From the cell containing the given text, extract its center point as (x, y) coordinate. 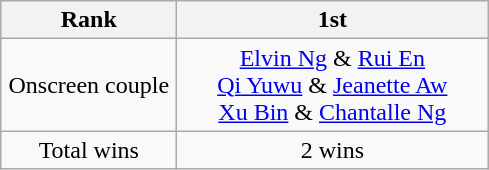
Total wins (89, 150)
2 wins (332, 150)
1st (332, 20)
Onscreen couple (89, 85)
Rank (89, 20)
Elvin Ng & Rui EnQi Yuwu & Jeanette AwXu Bin & Chantalle Ng (332, 85)
